Find where the given text appears and provide that cell's center as [x, y] coordinate. 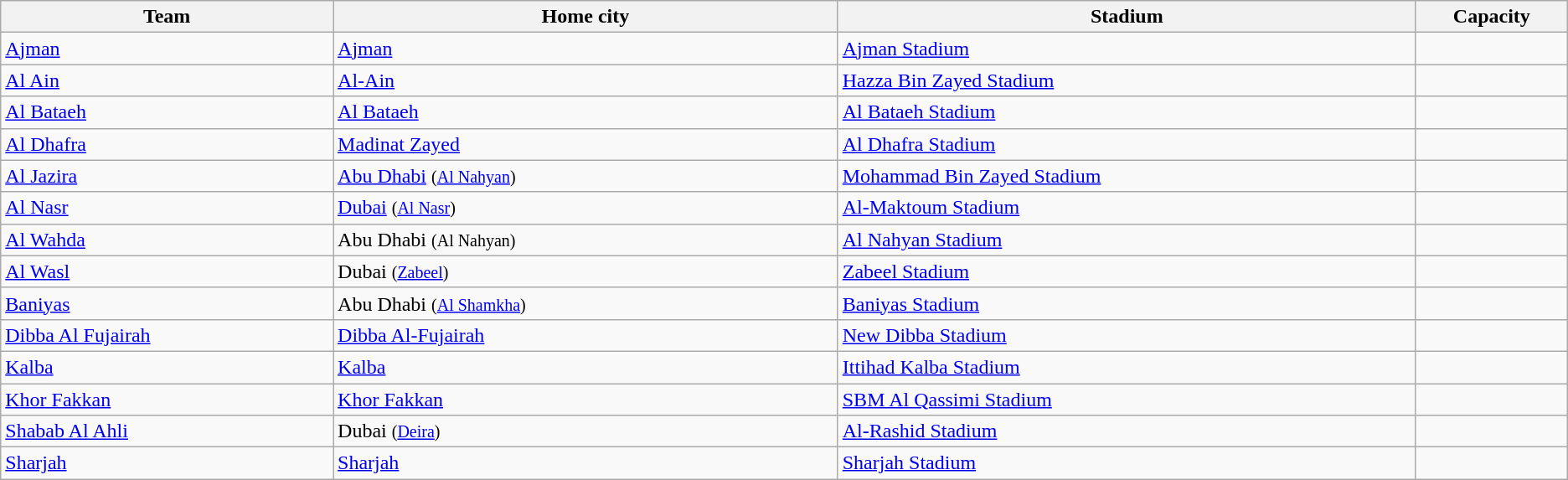
Dibba Al-Fujairah [586, 335]
Dubai (Zabeel) [586, 271]
New Dibba Stadium [1127, 335]
Stadium [1127, 17]
Ajman Stadium [1127, 49]
Al Wasl [168, 271]
Madinat Zayed [586, 144]
Ittihad Kalba Stadium [1127, 367]
Al-Maktoum Stadium [1127, 208]
Zabeel Stadium [1127, 271]
Al Jazira [168, 176]
Al Dhafra [168, 144]
Al-Ain [586, 80]
Al Nasr [168, 208]
Hazza Bin Zayed Stadium [1127, 80]
Baniyas Stadium [1127, 303]
Al-Rashid Stadium [1127, 431]
Dubai (Al Nasr) [586, 208]
Al Nahyan Stadium [1127, 240]
Dubai (Deira) [586, 431]
Al Ain [168, 80]
Dibba Al Fujairah [168, 335]
SBM Al Qassimi Stadium [1127, 400]
Al Wahda [168, 240]
Abu Dhabi (Al Shamkha) [586, 303]
Sharjah Stadium [1127, 463]
Al Dhafra Stadium [1127, 144]
Team [168, 17]
Baniyas [168, 303]
Mohammad Bin Zayed Stadium [1127, 176]
Shabab Al Ahli [168, 431]
Capacity [1491, 17]
Al Bataeh Stadium [1127, 112]
Home city [586, 17]
